Identify which cell holds the provided text, then report its (x, y) central coordinate. 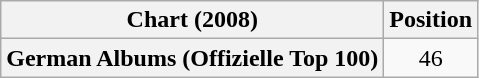
Chart (2008) (192, 20)
Position (431, 20)
46 (431, 58)
German Albums (Offizielle Top 100) (192, 58)
